Search for the cell housing the specified text and yield its [X, Y] center coordinate. 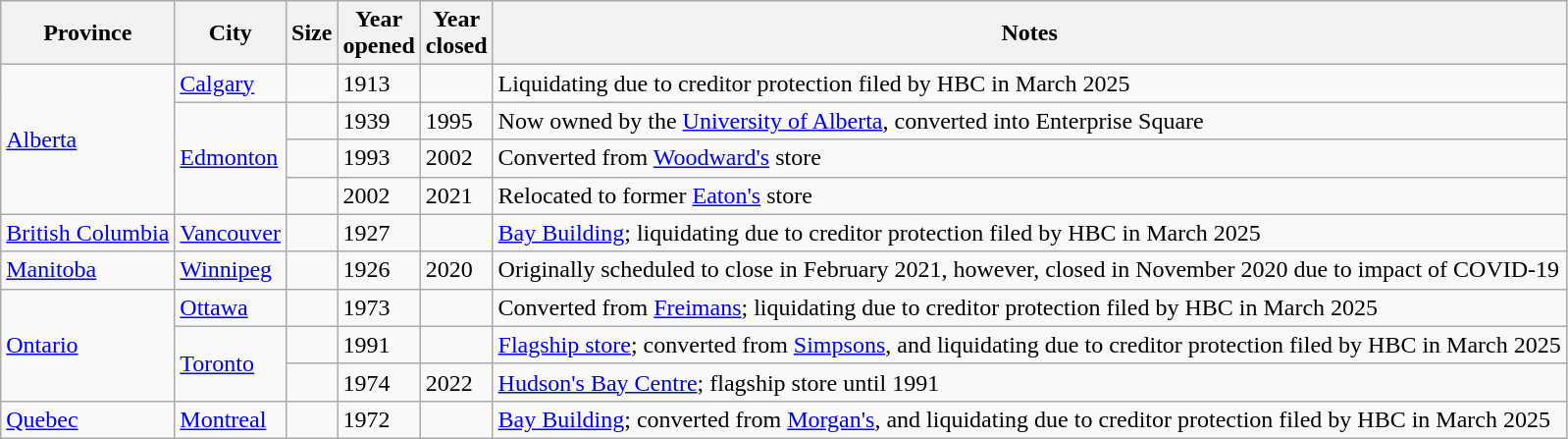
1993 [379, 158]
Yearclosed [456, 33]
1926 [379, 270]
Montreal [231, 419]
Edmonton [231, 158]
Winnipeg [231, 270]
1995 [456, 121]
Converted from Freimans; liquidating due to creditor protection filed by HBC in March 2025 [1029, 307]
1974 [379, 382]
Bay Building; liquidating due to creditor protection filed by HBC in March 2025 [1029, 233]
Alberta [88, 139]
1972 [379, 419]
Calgary [231, 83]
Flagship store; converted from Simpsons, and liquidating due to creditor protection filed by HBC in March 2025 [1029, 345]
Size [312, 33]
Hudson's Bay Centre; flagship store until 1991 [1029, 382]
Notes [1029, 33]
City [231, 33]
Quebec [88, 419]
1913 [379, 83]
Liquidating due to creditor protection filed by HBC in March 2025 [1029, 83]
British Columbia [88, 233]
Ottawa [231, 307]
Bay Building; converted from Morgan's, and liquidating due to creditor protection filed by HBC in March 2025 [1029, 419]
Now owned by the University of Alberta, converted into Enterprise Square [1029, 121]
Converted from Woodward's store [1029, 158]
Vancouver [231, 233]
Ontario [88, 345]
Yearopened [379, 33]
1927 [379, 233]
Relocated to former Eaton's store [1029, 195]
1939 [379, 121]
Manitoba [88, 270]
1991 [379, 345]
Originally scheduled to close in February 2021, however, closed in November 2020 due to impact of COVID-19 [1029, 270]
2022 [456, 382]
Toronto [231, 363]
2020 [456, 270]
Province [88, 33]
1973 [379, 307]
2021 [456, 195]
